Determine the [x, y] coordinate at the center of the cell enclosing the given text.  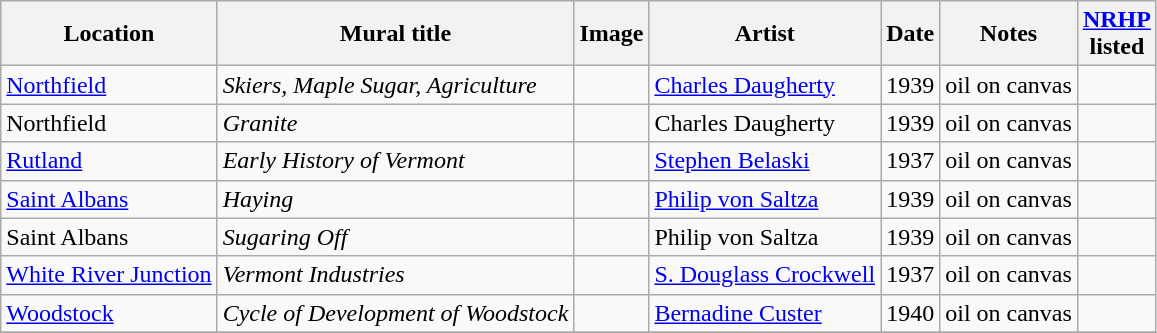
Woodstock [109, 313]
Vermont Industries [396, 275]
Skiers, Maple Sugar, Agriculture [396, 85]
Bernadine Custer [765, 313]
Notes [1009, 34]
S. Douglass Crockwell [765, 275]
Artist [765, 34]
Haying [396, 199]
Early History of Vermont [396, 161]
1940 [910, 313]
Cycle of Development of Woodstock [396, 313]
NRHPlisted [1116, 34]
Mural title [396, 34]
White River Junction [109, 275]
Location [109, 34]
Stephen Belaski [765, 161]
Sugaring Off [396, 237]
Rutland [109, 161]
Date [910, 34]
Image [612, 34]
Granite [396, 123]
